From the cell containing the given text, extract its center point as [X, Y] coordinate. 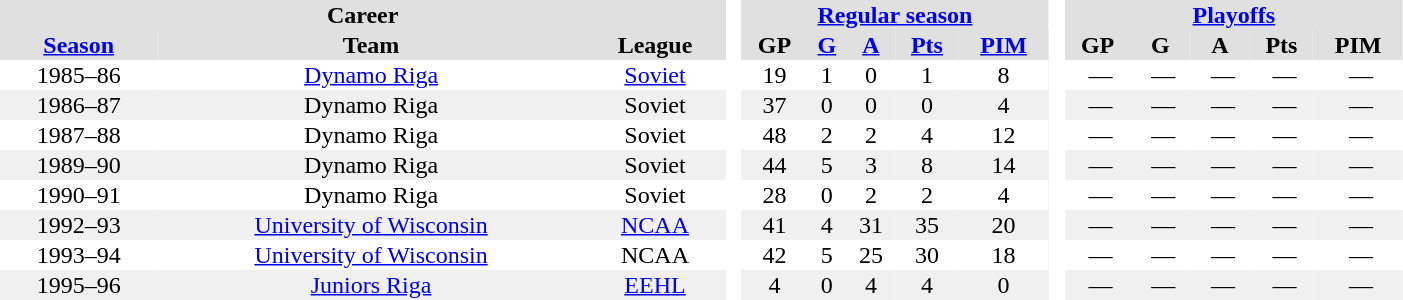
37 [775, 105]
1995–96 [78, 285]
1986–87 [78, 105]
18 [1004, 255]
3 [870, 165]
1985–86 [78, 75]
EEHL [656, 285]
44 [775, 165]
Playoffs [1234, 15]
League [656, 45]
Team [370, 45]
1989–90 [78, 165]
30 [926, 255]
1987–88 [78, 135]
28 [775, 195]
Regular season [896, 15]
Juniors Riga [370, 285]
25 [870, 255]
Career [362, 15]
20 [1004, 225]
1992–93 [78, 225]
14 [1004, 165]
12 [1004, 135]
31 [870, 225]
35 [926, 225]
19 [775, 75]
1990–91 [78, 195]
42 [775, 255]
41 [775, 225]
Season [78, 45]
1993–94 [78, 255]
48 [775, 135]
